Return the (x, y) coordinate for the center point of the cell that contains the specified text.  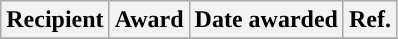
Date awarded (266, 20)
Ref. (370, 20)
Recipient (55, 20)
Award (149, 20)
